From the cell containing the given text, extract its center point as (X, Y) coordinate. 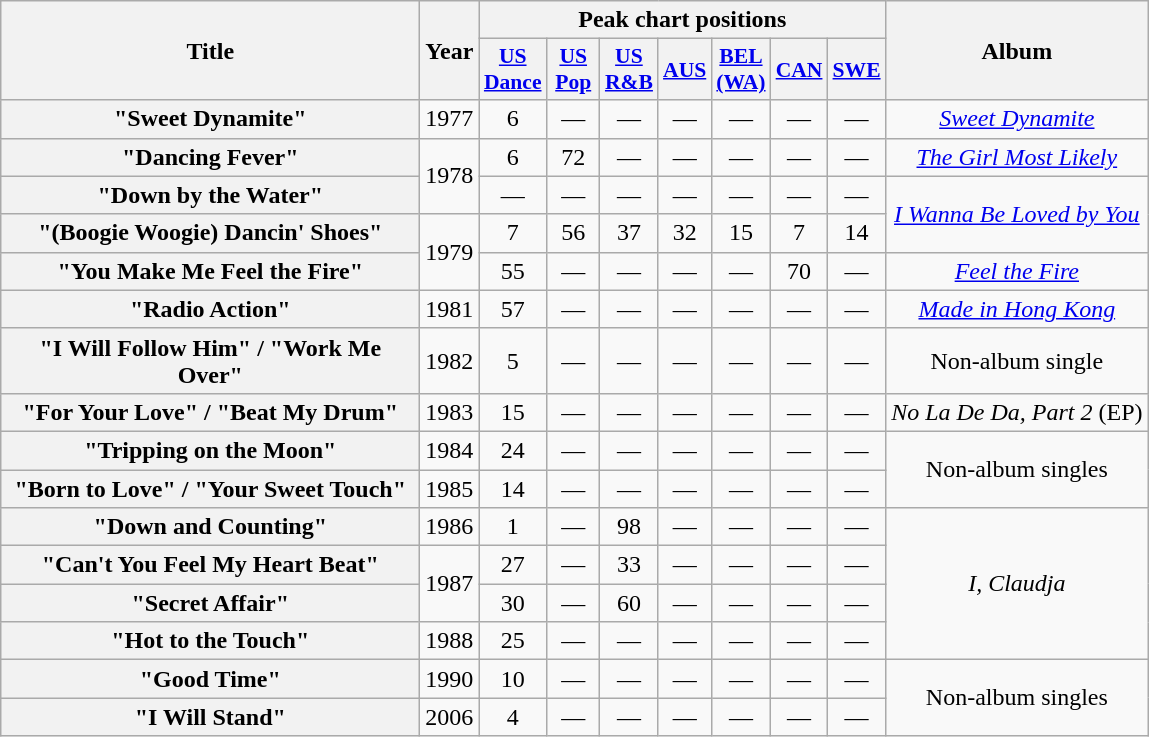
US Pop (574, 70)
Title (210, 50)
1979 (450, 252)
33 (629, 565)
"You Make Me Feel the Fire" (210, 271)
SWE (857, 70)
I Wanna Be Loved by You (1017, 214)
1 (513, 527)
55 (513, 271)
I, Claudja (1017, 584)
"Down and Counting" (210, 527)
Feel the Fire (1017, 271)
1988 (450, 641)
1984 (450, 450)
70 (800, 271)
"Good Time" (210, 679)
5 (513, 360)
37 (629, 233)
"Secret Affair" (210, 603)
27 (513, 565)
10 (513, 679)
AUS (684, 70)
30 (513, 603)
1978 (450, 176)
Peak chart positions (682, 20)
"Tripping on the Moon" (210, 450)
No La De Da, Part 2 (EP) (1017, 412)
1985 (450, 489)
32 (684, 233)
US Dance (513, 70)
1990 (450, 679)
US R&B (629, 70)
"Sweet Dynamite" (210, 119)
BEL(WA) (740, 70)
CAN (800, 70)
24 (513, 450)
1987 (450, 584)
"Radio Action" (210, 309)
25 (513, 641)
1983 (450, 412)
"Down by the Water" (210, 195)
"I Will Follow Him" / "Work Me Over" (210, 360)
Album (1017, 50)
60 (629, 603)
The Girl Most Likely (1017, 157)
56 (574, 233)
4 (513, 717)
"Hot to the Touch" (210, 641)
1986 (450, 527)
"Dancing Fever" (210, 157)
"Can't You Feel My Heart Beat" (210, 565)
1977 (450, 119)
72 (574, 157)
Sweet Dynamite (1017, 119)
"Born to Love" / "Your Sweet Touch" (210, 489)
"I Will Stand" (210, 717)
57 (513, 309)
"For Your Love" / "Beat My Drum" (210, 412)
Made in Hong Kong (1017, 309)
Non-album single (1017, 360)
2006 (450, 717)
"(Boogie Woogie) Dancin' Shoes" (210, 233)
1981 (450, 309)
98 (629, 527)
1982 (450, 360)
Year (450, 50)
